Capture the cell that displays the provided text and extract its (X, Y) central coordinate. 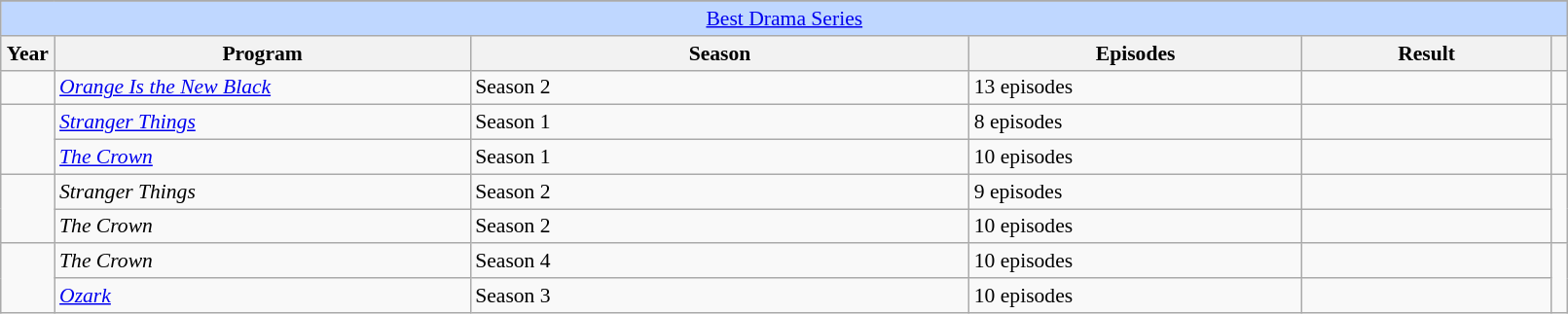
Season (720, 53)
Program (263, 53)
8 episodes (1136, 122)
Season 4 (720, 262)
9 episodes (1136, 192)
Best Drama Series (784, 18)
Year (27, 53)
Season 3 (720, 296)
Result (1426, 53)
13 episodes (1136, 87)
Ozark (263, 296)
Orange Is the New Black (263, 87)
Episodes (1136, 53)
